Return (X, Y) of the center of cell containing provided text 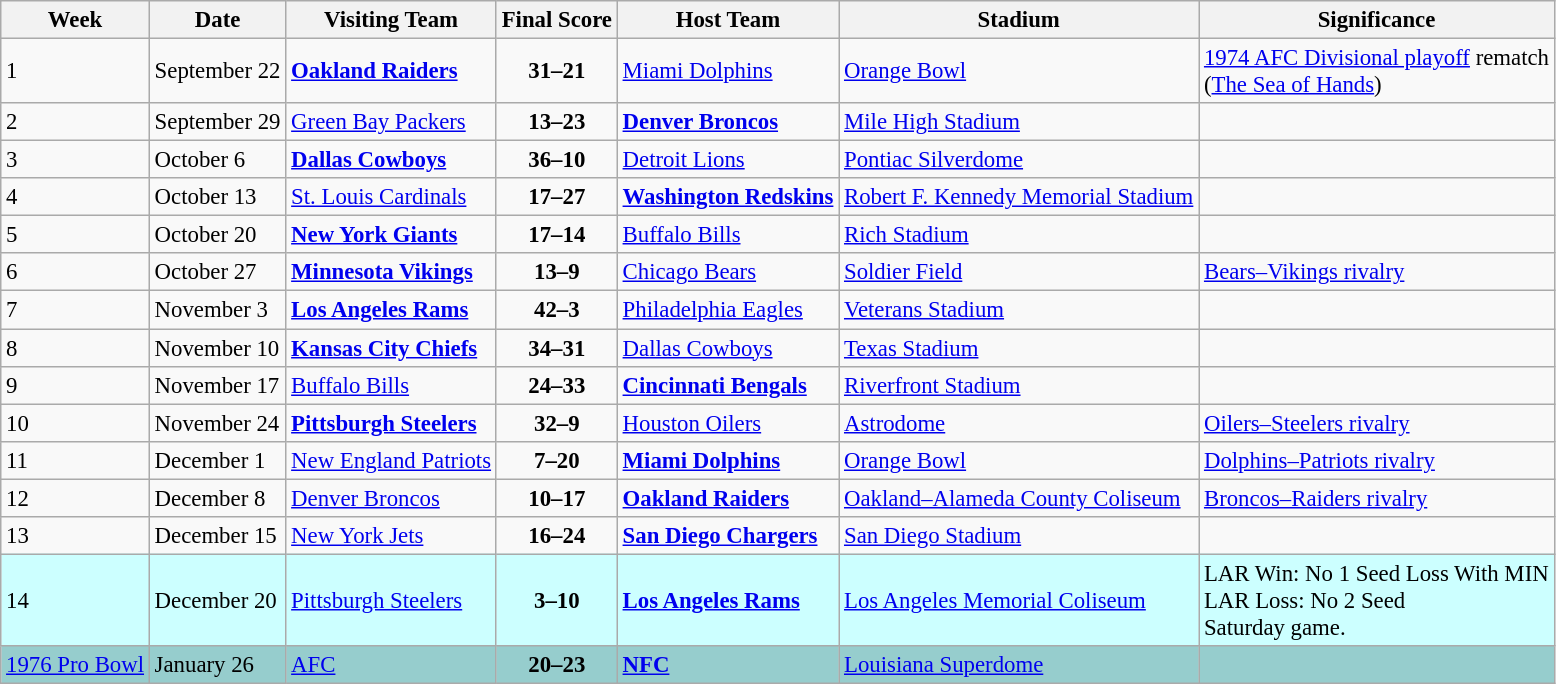
December 1 (217, 460)
Visiting Team (392, 20)
Minnesota Vikings (392, 273)
Stadium (1019, 20)
36–10 (556, 160)
December 15 (217, 536)
Host Team (728, 20)
December 8 (217, 498)
Soldier Field (1019, 273)
17–27 (556, 197)
9 (76, 385)
November 10 (217, 348)
December 20 (217, 600)
1 (76, 72)
Rich Stadium (1019, 235)
Philadelphia Eagles (728, 310)
3–10 (556, 600)
3 (76, 160)
Oilers–Steelers rivalry (1377, 423)
1974 AFC Divisional playoff rematch(The Sea of Hands) (1377, 72)
Kansas City Chiefs (392, 348)
Week (76, 20)
Riverfront Stadium (1019, 385)
Cincinnati Bengals (728, 385)
Los Angeles Memorial Coliseum (1019, 600)
20–23 (556, 665)
10–17 (556, 498)
St. Louis Cardinals (392, 197)
New York Giants (392, 235)
7 (76, 310)
34–31 (556, 348)
6 (76, 273)
October 6 (217, 160)
Veterans Stadium (1019, 310)
November 17 (217, 385)
Green Bay Packers (392, 122)
Pontiac Silverdome (1019, 160)
1976 Pro Bowl (76, 665)
Bears–Vikings rivalry (1377, 273)
10 (76, 423)
November 24 (217, 423)
11 (76, 460)
New York Jets (392, 536)
September 29 (217, 122)
Robert F. Kennedy Memorial Stadium (1019, 197)
Texas Stadium (1019, 348)
AFC (392, 665)
14 (76, 600)
San Diego Stadium (1019, 536)
Mile High Stadium (1019, 122)
Oakland–Alameda County Coliseum (1019, 498)
October 20 (217, 235)
13–23 (556, 122)
Date (217, 20)
5 (76, 235)
4 (76, 197)
17–14 (556, 235)
32–9 (556, 423)
7–20 (556, 460)
NFC (728, 665)
Dolphins–Patriots rivalry (1377, 460)
Final Score (556, 20)
November 3 (217, 310)
Astrodome (1019, 423)
October 13 (217, 197)
16–24 (556, 536)
Louisiana Superdome (1019, 665)
Houston Oilers (728, 423)
San Diego Chargers (728, 536)
24–33 (556, 385)
Detroit Lions (728, 160)
8 (76, 348)
January 26 (217, 665)
October 27 (217, 273)
12 (76, 498)
LAR Win: No 1 Seed Loss With MINLAR Loss: No 2 SeedSaturday game. (1377, 600)
Broncos–Raiders rivalry (1377, 498)
Chicago Bears (728, 273)
2 (76, 122)
13–9 (556, 273)
13 (76, 536)
Significance (1377, 20)
September 22 (217, 72)
New England Patriots (392, 460)
42–3 (556, 310)
31–21 (556, 72)
Washington Redskins (728, 197)
